Search for the cell housing the specified text and yield its [X, Y] center coordinate. 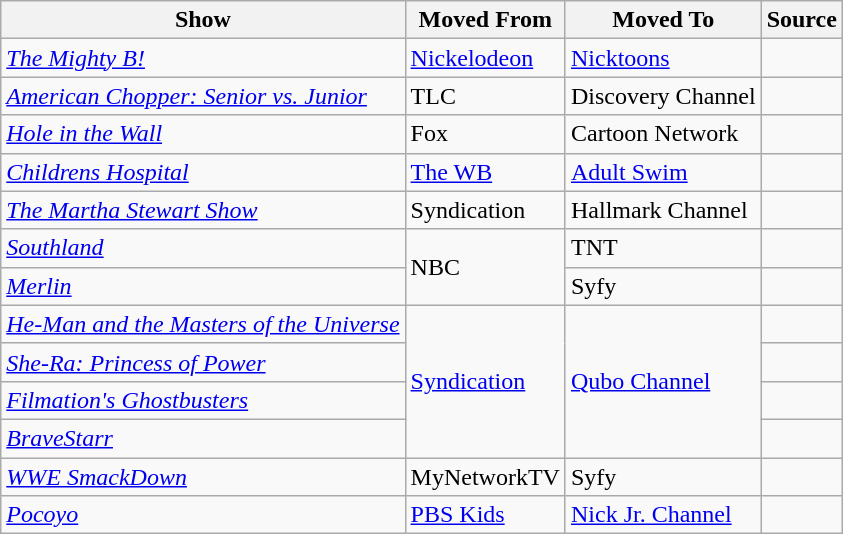
Moved To [663, 20]
Hole in the Wall [203, 134]
Qubo Channel [663, 381]
American Chopper: Senior vs. Junior [203, 96]
She-Ra: Princess of Power [203, 362]
BraveStarr [203, 438]
Adult Swim [663, 172]
Fox [485, 134]
MyNetworkTV [485, 477]
Merlin [203, 286]
The Mighty B! [203, 58]
Pocoyo [203, 515]
TNT [663, 248]
PBS Kids [485, 515]
TLC [485, 96]
Southland [203, 248]
WWE SmackDown [203, 477]
Source [802, 20]
He-Man and the Masters of the Universe [203, 324]
Nickelodeon [485, 58]
Moved From [485, 20]
Show [203, 20]
The WB [485, 172]
Nicktoons [663, 58]
Discovery Channel [663, 96]
Hallmark Channel [663, 210]
Nick Jr. Channel [663, 515]
Childrens Hospital [203, 172]
Filmation's Ghostbusters [203, 400]
NBC [485, 267]
The Martha Stewart Show [203, 210]
Cartoon Network [663, 134]
